Determine the (x, y) coordinate at the center of the cell enclosing the given text.  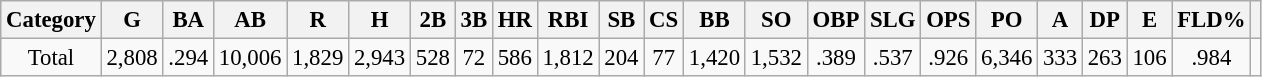
.537 (893, 58)
E (1150, 20)
FLD% (1212, 20)
HR (514, 20)
PO (1007, 20)
A (1060, 20)
AB (250, 20)
263 (1104, 58)
106 (1150, 58)
72 (474, 58)
586 (514, 58)
6,346 (1007, 58)
SB (622, 20)
SLG (893, 20)
.294 (188, 58)
Total (51, 58)
204 (622, 58)
1,532 (776, 58)
SO (776, 20)
BA (188, 20)
1,829 (318, 58)
Category (51, 20)
333 (1060, 58)
R (318, 20)
OPS (948, 20)
DP (1104, 20)
OBP (836, 20)
3B (474, 20)
G (132, 20)
CS (664, 20)
H (380, 20)
77 (664, 58)
.926 (948, 58)
1,812 (568, 58)
1,420 (715, 58)
BB (715, 20)
2B (432, 20)
2,943 (380, 58)
528 (432, 58)
2,808 (132, 58)
.984 (1212, 58)
RBI (568, 20)
10,006 (250, 58)
.389 (836, 58)
